Capture the cell that displays the provided text and extract its (x, y) central coordinate. 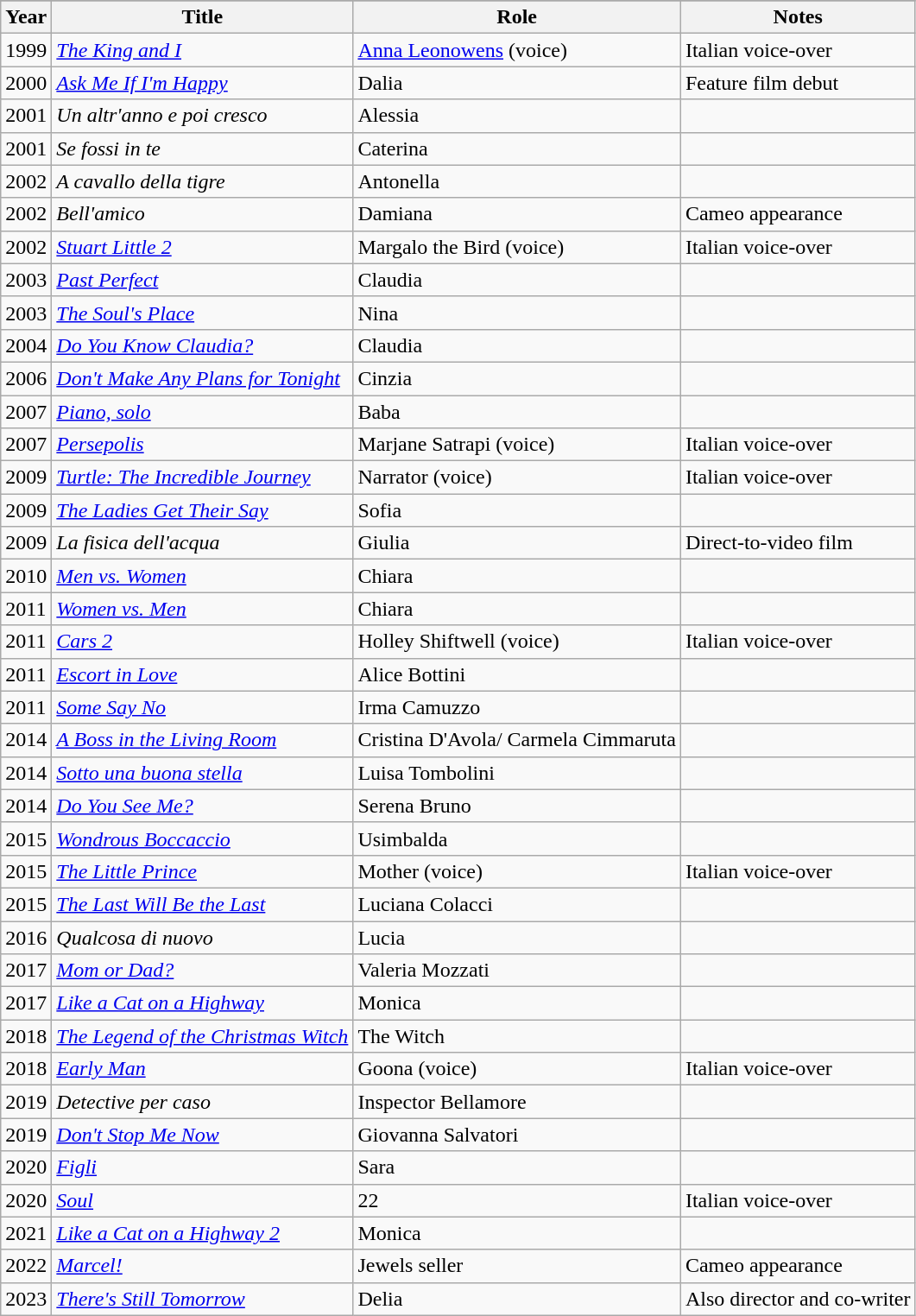
Alice Bottini (517, 674)
1999 (26, 50)
Nina (517, 313)
22 (517, 1200)
Holley Shiftwell (voice) (517, 642)
Mother (voice) (517, 871)
Women vs. Men (202, 609)
Lucia (517, 937)
The Ladies Get Their Say (202, 510)
Se fossi in te (202, 149)
Also director and co-writer (798, 1299)
The Witch (517, 1036)
Don't Make Any Plans for Tonight (202, 378)
Don't Stop Me Now (202, 1135)
Cars 2 (202, 642)
A cavallo della tigre (202, 181)
Do You Know Claudia? (202, 345)
2022 (26, 1266)
Marjane Satrapi (voice) (517, 445)
Usimbalda (517, 838)
Caterina (517, 149)
Alessia (517, 116)
Baba (517, 412)
Soul (202, 1200)
There's Still Tomorrow (202, 1299)
Giulia (517, 543)
Irma Camuzzo (517, 707)
Valeria Mozzati (517, 971)
Turtle: The Incredible Journey (202, 478)
2000 (26, 83)
Delia (517, 1299)
Figli (202, 1167)
Persepolis (202, 445)
Like a Cat on a Highway 2 (202, 1233)
The Legend of the Christmas Witch (202, 1036)
Qualcosa di nuovo (202, 937)
Jewels seller (517, 1266)
Sara (517, 1167)
Cristina D'Avola/ Carmela Cimmaruta (517, 740)
2021 (26, 1233)
Year (26, 17)
2006 (26, 378)
Damiana (517, 214)
Like a Cat on a Highway (202, 1003)
Serena Bruno (517, 806)
2016 (26, 937)
The Soul's Place (202, 313)
Past Perfect (202, 280)
Stuart Little 2 (202, 247)
Inspector Bellamore (517, 1102)
Piano, solo (202, 412)
Dalia (517, 83)
Escort in Love (202, 674)
Direct-to-video film (798, 543)
Men vs. Women (202, 576)
Margalo the Bird (voice) (517, 247)
The Little Prince (202, 871)
Narrator (voice) (517, 478)
Sotto una buona stella (202, 773)
2004 (26, 345)
Antonella (517, 181)
Detective per caso (202, 1102)
The Last Will Be the Last (202, 904)
Luciana Colacci (517, 904)
Wondrous Boccaccio (202, 838)
A Boss in the Living Room (202, 740)
Ask Me If I'm Happy (202, 83)
Giovanna Salvatori (517, 1135)
Bell'amico (202, 214)
2023 (26, 1299)
Marcel! (202, 1266)
Un altr'anno e poi cresco (202, 116)
Title (202, 17)
Goona (voice) (517, 1069)
La fisica dell'acqua (202, 543)
Luisa Tombolini (517, 773)
The King and I (202, 50)
Mom or Dad? (202, 971)
Notes (798, 17)
Role (517, 17)
Early Man (202, 1069)
Some Say No (202, 707)
Cinzia (517, 378)
Do You See Me? (202, 806)
2010 (26, 576)
Feature film debut (798, 83)
Sofia (517, 510)
Anna Leonowens (voice) (517, 50)
